Search for the cell housing the specified text and yield its (X, Y) center coordinate. 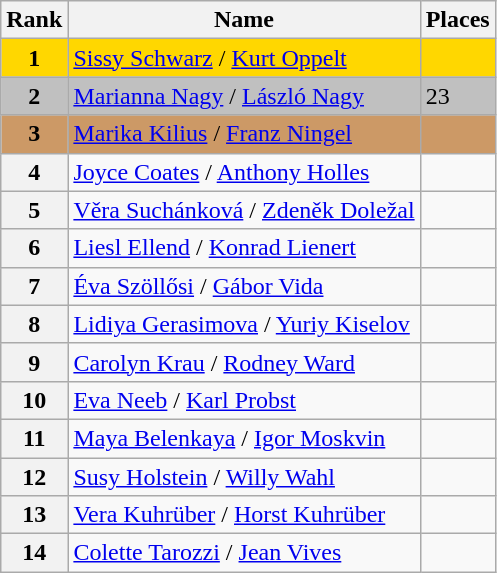
Éva Szöllősi / Gábor Vida (244, 286)
3 (34, 134)
Maya Belenkaya / Igor Moskvin (244, 438)
6 (34, 248)
Sissy Schwarz / Kurt Oppelt (244, 58)
Marika Kilius / Franz Ningel (244, 134)
Susy Holstein / Willy Wahl (244, 477)
2 (34, 96)
Joyce Coates / Anthony Holles (244, 172)
23 (458, 96)
Lidiya Gerasimova / Yuriy Kiselov (244, 324)
7 (34, 286)
Places (458, 20)
1 (34, 58)
Name (244, 20)
13 (34, 515)
8 (34, 324)
14 (34, 553)
Vera Kuhrüber / Horst Kuhrüber (244, 515)
Carolyn Krau / Rodney Ward (244, 362)
Rank (34, 20)
4 (34, 172)
11 (34, 438)
5 (34, 210)
12 (34, 477)
Marianna Nagy / László Nagy (244, 96)
Věra Suchánková / Zdeněk Doležal (244, 210)
Colette Tarozzi / Jean Vives (244, 553)
Eva Neeb / Karl Probst (244, 400)
10 (34, 400)
Liesl Ellend / Konrad Lienert (244, 248)
9 (34, 362)
